Provide the [x, y] coordinate of the cell's center where the given text is located.  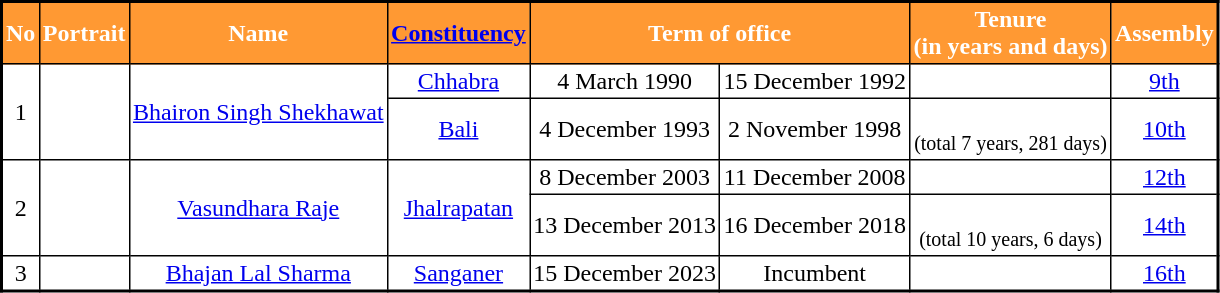
Name [258, 33]
2 November 1998 [815, 129]
10th [1164, 129]
11 December 2008 [815, 177]
Vasundhara Raje [258, 208]
16th [1164, 274]
Portrait [84, 33]
9th [1164, 81]
Bhairon Singh Shekhawat [258, 112]
(total 7 years, 281 days) [1011, 129]
12th [1164, 177]
Bali [458, 129]
1 [21, 112]
4 December 1993 [625, 129]
Term of office [720, 33]
3 [21, 274]
Constituency [458, 33]
(total 10 years, 6 days) [1011, 225]
Incumbent [815, 274]
2 [21, 208]
13 December 2013 [625, 225]
No [21, 33]
8 December 2003 [625, 177]
Bhajan Lal Sharma [258, 274]
16 December 2018 [815, 225]
15 December 1992 [815, 81]
15 December 2023 [625, 274]
4 March 1990 [625, 81]
14th [1164, 225]
Jhalrapatan [458, 208]
Tenure(in years and days) [1011, 33]
Sanganer [458, 274]
Chhabra [458, 81]
Assembly [1164, 33]
